Output the (x, y) coordinate of the center of the cell containing the given text.  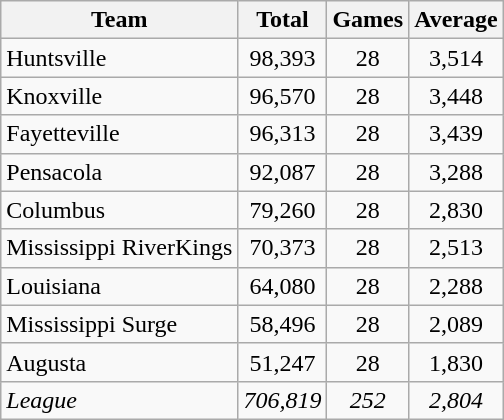
2,804 (456, 400)
79,260 (282, 210)
Knoxville (120, 96)
Average (456, 20)
51,247 (282, 362)
2,830 (456, 210)
Augusta (120, 362)
706,819 (282, 400)
3,448 (456, 96)
Mississippi Surge (120, 324)
3,288 (456, 172)
1,830 (456, 362)
98,393 (282, 58)
Team (120, 20)
Columbus (120, 210)
3,514 (456, 58)
252 (368, 400)
Mississippi RiverKings (120, 248)
League (120, 400)
Total (282, 20)
2,513 (456, 248)
64,080 (282, 286)
Huntsville (120, 58)
Fayetteville (120, 134)
96,570 (282, 96)
3,439 (456, 134)
58,496 (282, 324)
92,087 (282, 172)
70,373 (282, 248)
96,313 (282, 134)
Games (368, 20)
2,089 (456, 324)
2,288 (456, 286)
Pensacola (120, 172)
Louisiana (120, 286)
